Pinpoint the cell where the given text exists, returning its (x, y) midpoint coordinate. 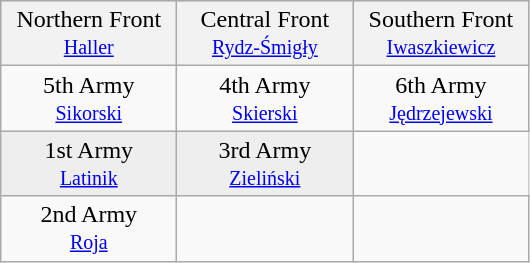
6th Army Jędrzejewski (441, 98)
Southern Front Iwaszkiewicz (441, 34)
4th Army Skierski (265, 98)
Northern Front Haller (89, 34)
5th Army Sikorski (89, 98)
2nd Army Roja (89, 228)
Central Front Rydz-Śmigły (265, 34)
3rd Army Zieliński (265, 164)
1st Army Latinik (89, 164)
